For the text-containing cell, return its midpoint in (x, y) coordinate format. 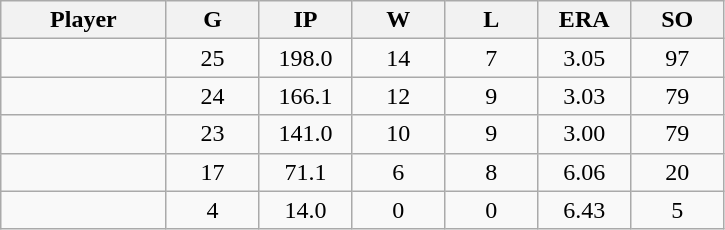
ERA (584, 20)
97 (678, 58)
20 (678, 172)
141.0 (306, 134)
6.43 (584, 210)
7 (492, 58)
3.05 (584, 58)
24 (212, 96)
14.0 (306, 210)
23 (212, 134)
SO (678, 20)
4 (212, 210)
W (398, 20)
198.0 (306, 58)
Player (84, 20)
IP (306, 20)
71.1 (306, 172)
L (492, 20)
14 (398, 58)
166.1 (306, 96)
5 (678, 210)
12 (398, 96)
G (212, 20)
10 (398, 134)
17 (212, 172)
6.06 (584, 172)
25 (212, 58)
3.03 (584, 96)
8 (492, 172)
3.00 (584, 134)
6 (398, 172)
